Identify which cell holds the provided text, then report its [x, y] central coordinate. 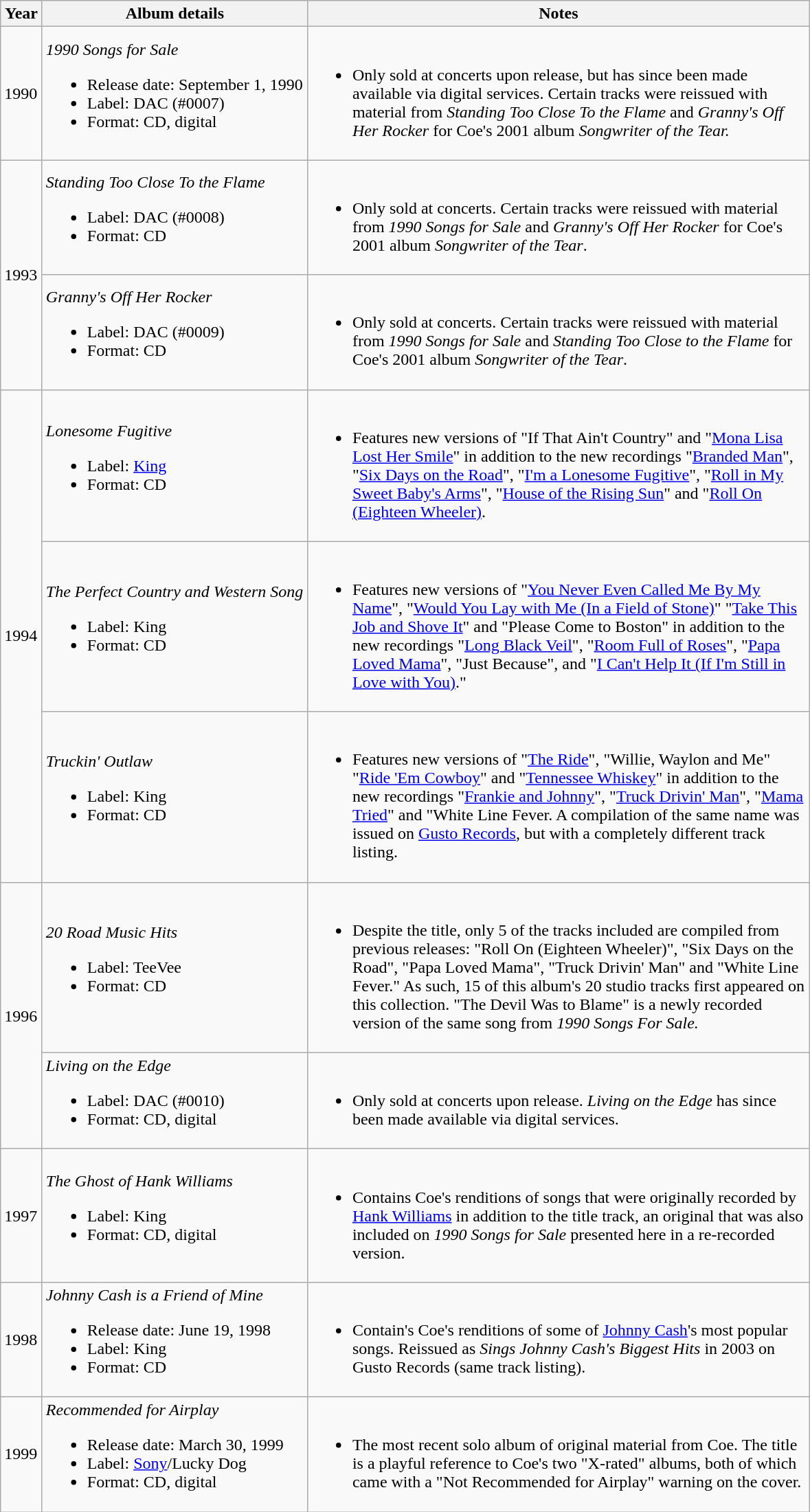
1997 [22, 1215]
Album details [175, 14]
Granny's Off Her RockerLabel: DAC (#0009)Format: CD [175, 332]
Living on the EdgeLabel: DAC (#0010)Format: CD, digital [175, 1101]
Notes [558, 14]
Standing Too Close To the FlameLabel: DAC (#0008)Format: CD [175, 217]
Recommended for AirplayRelease date: March 30, 1999Label: Sony/Lucky DogFormat: CD, digital [175, 1454]
1999 [22, 1454]
Lonesome FugitiveLabel: KingFormat: CD [175, 466]
Johnny Cash is a Friend of MineRelease date: June 19, 1998Label: KingFormat: CD [175, 1340]
The Perfect Country and Western SongLabel: KingFormat: CD [175, 627]
20 Road Music HitsLabel: TeeVeeFormat: CD [175, 967]
1996 [22, 1015]
Year [22, 14]
The Ghost of Hank WilliamsLabel: KingFormat: CD, digital [175, 1215]
Only sold at concerts upon release. Living on the Edge has since been made available via digital services. [558, 1101]
1990 Songs for SaleRelease date: September 1, 1990Label: DAC (#0007)Format: CD, digital [175, 93]
1993 [22, 275]
Truckin' OutlawLabel: KingFormat: CD [175, 797]
1994 [22, 636]
1990 [22, 93]
1998 [22, 1340]
